Identify which cell holds the provided text, then report its [x, y] central coordinate. 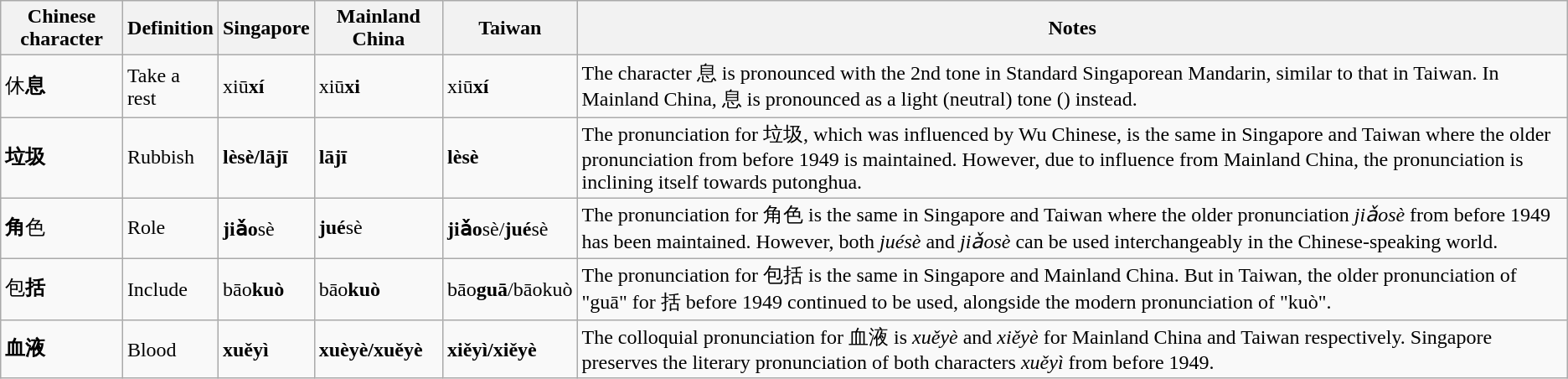
Blood [170, 350]
xuěyì [266, 350]
bāoguā/bāokuò [510, 289]
垃圾 [62, 158]
Singapore [266, 29]
Mainland China [379, 29]
xiěyì/xiěyè [510, 350]
lèsè/lājī [266, 158]
血液 [62, 350]
jiǎosè [266, 228]
Take a rest [170, 86]
lājī [379, 158]
xuèyè/xuěyè [379, 350]
休息 [62, 86]
Taiwan [510, 29]
Chinese character [62, 29]
Rubbish [170, 158]
Notes [1072, 29]
lèsè [510, 158]
Definition [170, 29]
Role [170, 228]
jiǎosè/juésè [510, 228]
角色 [62, 228]
juésè [379, 228]
xiūxi [379, 86]
包括 [62, 289]
Include [170, 289]
